Locate the cell with the specified text and output its [X, Y] center coordinate. 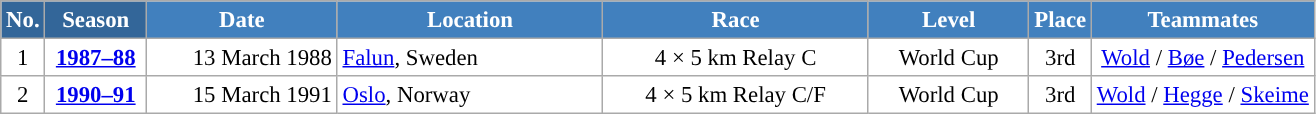
1987–88 [96, 58]
1 [23, 58]
Oslo, Norway [470, 95]
1990–91 [96, 95]
Wold / Bøe / Pedersen [1202, 58]
4 × 5 km Relay C [736, 58]
2 [23, 95]
Falun, Sweden [470, 58]
4 × 5 km Relay C/F [736, 95]
Date [242, 20]
Wold / Hegge / Skeime [1202, 95]
Place [1060, 20]
13 March 1988 [242, 58]
No. [23, 20]
Race [736, 20]
Season [96, 20]
Level [948, 20]
Location [470, 20]
15 March 1991 [242, 95]
Teammates [1202, 20]
